Find where the given text appears and provide that cell's center as (X, Y) coordinate. 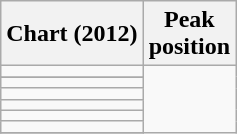
Peakposition (189, 34)
Chart (2012) (72, 34)
